Capture the cell that displays the provided text and extract its [X, Y] central coordinate. 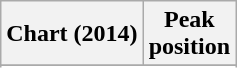
Peak position [189, 34]
Chart (2014) [72, 34]
